Return the [x, y] coordinate for the center point of the cell that contains the specified text.  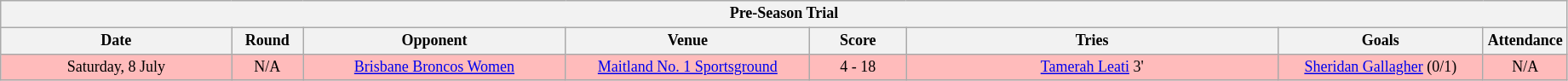
Round [267, 41]
4 - 18 [858, 67]
Sheridan Gallagher (0/1) [1380, 67]
Date [116, 41]
Tamerah Leati 3' [1092, 67]
Attendance [1525, 41]
Pre-Season Trial [784, 14]
Maitland No. 1 Sportsground [687, 67]
Brisbane Broncos Women [434, 67]
Venue [687, 41]
Score [858, 41]
Saturday, 8 July [116, 67]
Opponent [434, 41]
Goals [1380, 41]
Tries [1092, 41]
